From the cell containing the given text, extract its center point as (X, Y) coordinate. 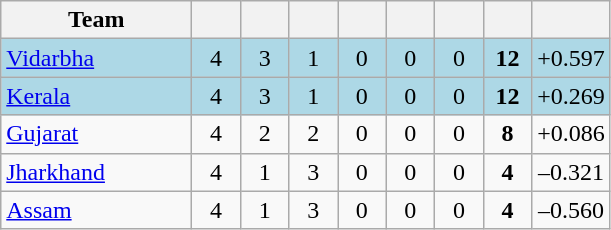
Assam (96, 210)
Team (96, 20)
–0.560 (572, 210)
–0.321 (572, 172)
+0.269 (572, 96)
+0.597 (572, 58)
Jharkhand (96, 172)
Vidarbha (96, 58)
8 (508, 134)
Kerala (96, 96)
Gujarat (96, 134)
+0.086 (572, 134)
